Search for the cell housing the specified text and yield its (X, Y) center coordinate. 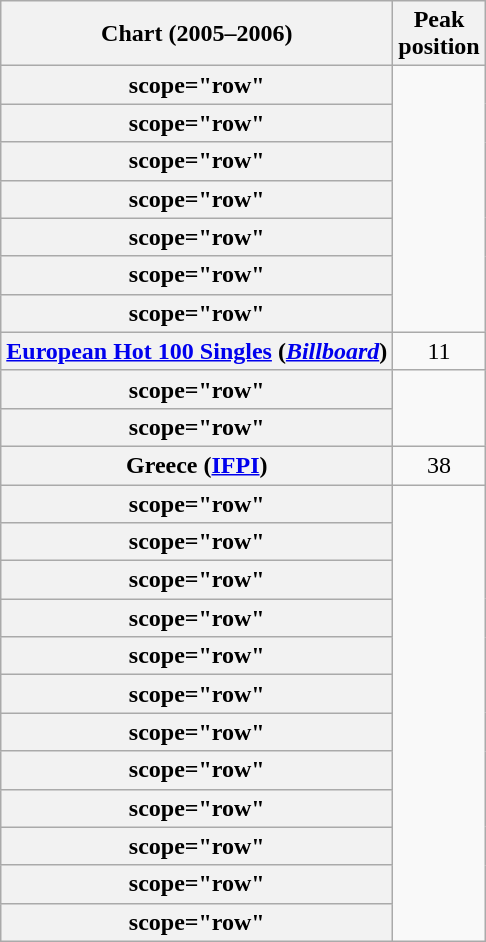
11 (439, 351)
Greece (IFPI) (197, 465)
European Hot 100 Singles (Billboard) (197, 351)
38 (439, 465)
Peakposition (439, 34)
Chart (2005–2006) (197, 34)
